Return [x, y] of the center of cell containing provided text 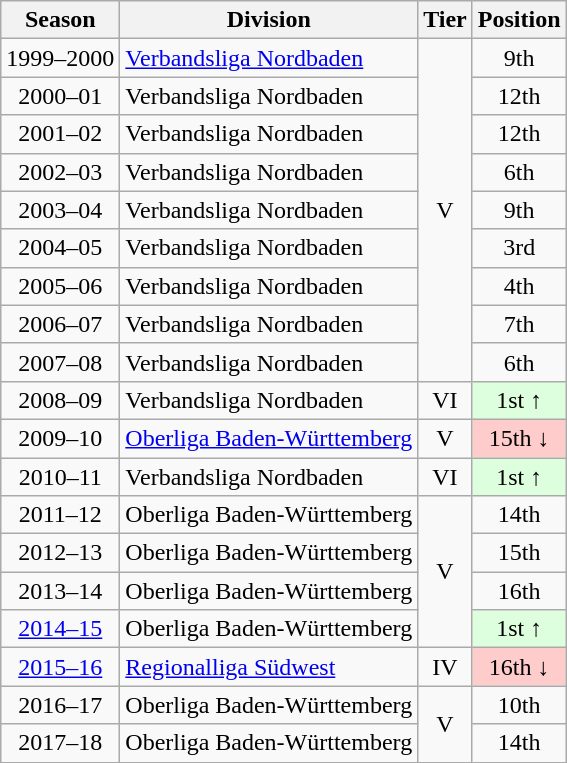
IV [446, 667]
2012–13 [60, 553]
Season [60, 20]
15th ↓ [519, 438]
2010–11 [60, 477]
2016–17 [60, 705]
2002–03 [60, 172]
2003–04 [60, 210]
3rd [519, 248]
2005–06 [60, 286]
2017–18 [60, 743]
2014–15 [60, 629]
15th [519, 553]
7th [519, 324]
1999–2000 [60, 58]
16th [519, 591]
2008–09 [60, 400]
Tier [446, 20]
2004–05 [60, 248]
Position [519, 20]
4th [519, 286]
2011–12 [60, 515]
2006–07 [60, 324]
2007–08 [60, 362]
16th ↓ [519, 667]
Division [269, 20]
2015–16 [60, 667]
10th [519, 705]
2009–10 [60, 438]
Regionalliga Südwest [269, 667]
2000–01 [60, 96]
2013–14 [60, 591]
2001–02 [60, 134]
